For the text-containing cell, return its midpoint in [x, y] coordinate format. 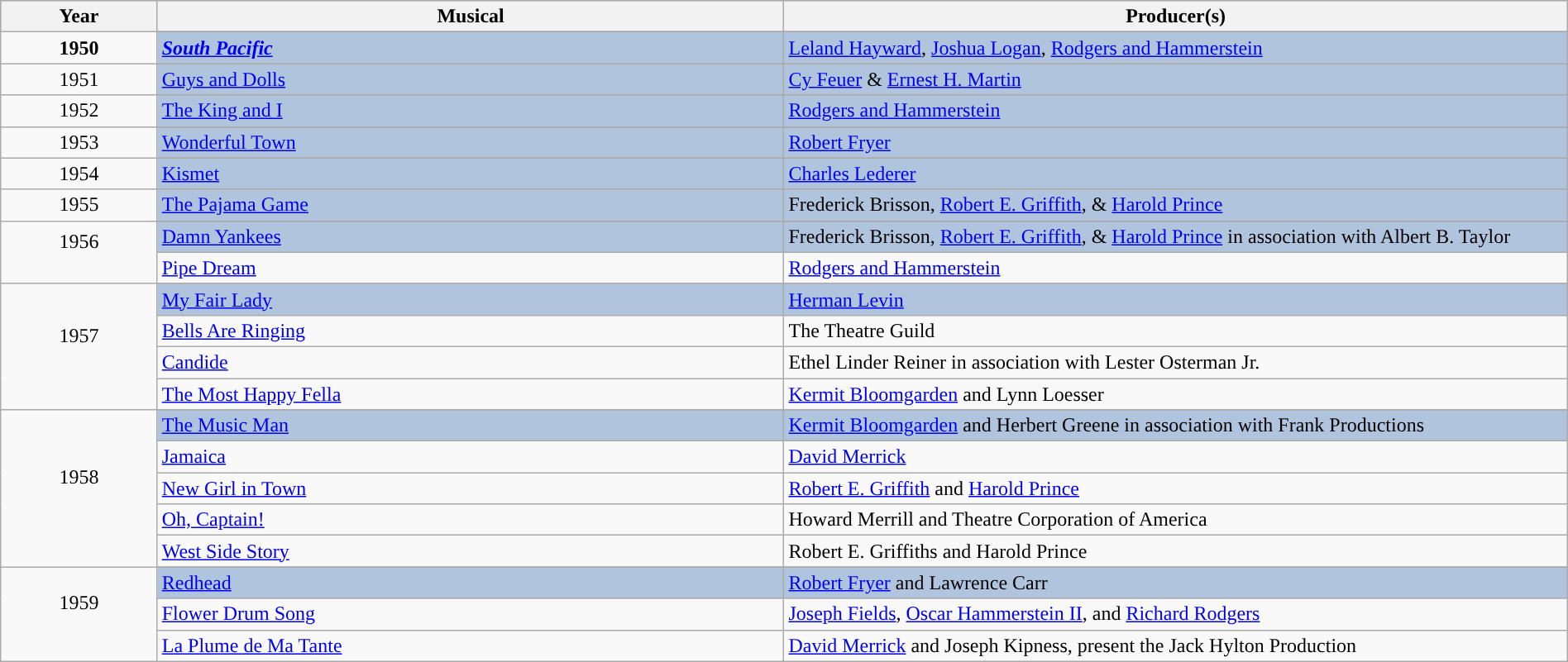
Ethel Linder Reiner in association with Lester Osterman Jr. [1176, 362]
Robert E. Griffith and Harold Prince [1176, 488]
1953 [79, 142]
The Pajama Game [471, 205]
Frederick Brisson, Robert E. Griffith, & Harold Prince in association with Albert B. Taylor [1176, 236]
1959 [79, 614]
David Merrick and Joseph Kipness, present the Jack Hylton Production [1176, 645]
Frederick Brisson, Robert E. Griffith, & Harold Prince [1176, 205]
Producer(s) [1176, 17]
Musical [471, 17]
La Plume de Ma Tante [471, 645]
Joseph Fields, Oscar Hammerstein II, and Richard Rodgers [1176, 614]
New Girl in Town [471, 488]
Pipe Dream [471, 268]
My Fair Lady [471, 299]
Candide [471, 362]
1955 [79, 205]
Kermit Bloomgarden and Lynn Loesser [1176, 394]
Redhead [471, 583]
1958 [79, 488]
Jamaica [471, 457]
1956 [79, 252]
Howard Merrill and Theatre Corporation of America [1176, 520]
Herman Levin [1176, 299]
Robert Fryer [1176, 142]
South Pacific [471, 48]
Oh, Captain! [471, 520]
1950 [79, 48]
1951 [79, 79]
Damn Yankees [471, 236]
Cy Feuer & Ernest H. Martin [1176, 79]
David Merrick [1176, 457]
The Music Man [471, 426]
The Most Happy Fella [471, 394]
Flower Drum Song [471, 614]
The Theatre Guild [1176, 331]
Robert E. Griffiths and Harold Prince [1176, 551]
West Side Story [471, 551]
1954 [79, 174]
Wonderful Town [471, 142]
Charles Lederer [1176, 174]
Guys and Dolls [471, 79]
Kermit Bloomgarden and Herbert Greene in association with Frank Productions [1176, 426]
Year [79, 17]
Bells Are Ringing [471, 331]
Robert Fryer and Lawrence Carr [1176, 583]
Kismet [471, 174]
1952 [79, 111]
The King and I [471, 111]
1957 [79, 346]
Leland Hayward, Joshua Logan, Rodgers and Hammerstein [1176, 48]
